Find where the given text appears and provide that cell's center as (X, Y) coordinate. 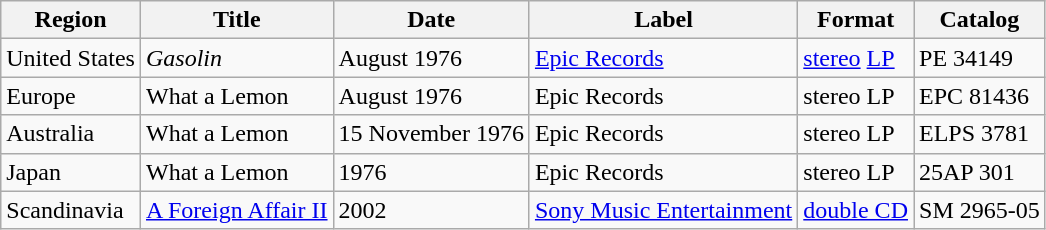
Label (663, 20)
Title (236, 20)
Sony Music Entertainment (663, 210)
Scandinavia (71, 210)
Format (856, 20)
Japan (71, 172)
15 November 1976 (431, 134)
Catalog (980, 20)
EPC 81436 (980, 96)
SM 2965-05 (980, 210)
ELPS 3781 (980, 134)
Region (71, 20)
A Foreign Affair II (236, 210)
2002 (431, 210)
Europe (71, 96)
Australia (71, 134)
1976 (431, 172)
double CD (856, 210)
United States (71, 58)
25AP 301 (980, 172)
Date (431, 20)
Gasolin (236, 58)
PE 34149 (980, 58)
